Identify which cell holds the provided text, then report its (x, y) central coordinate. 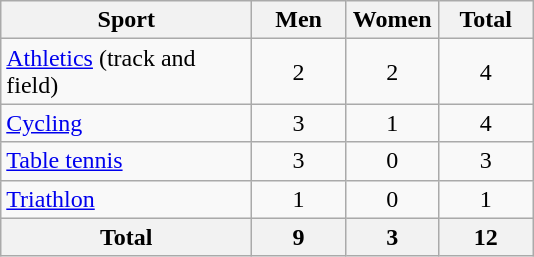
Cycling (126, 123)
Athletics (track and field) (126, 72)
Women (392, 20)
9 (299, 237)
Table tennis (126, 161)
12 (486, 237)
Triathlon (126, 199)
Sport (126, 20)
Men (299, 20)
